Detect which cell encompasses the target text, then output its (X, Y) center coordinate. 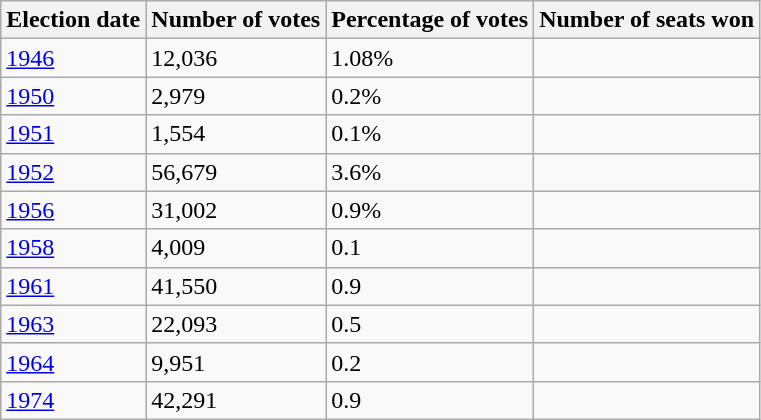
0.9% (430, 210)
9,951 (236, 362)
1951 (74, 134)
4,009 (236, 248)
2,979 (236, 96)
56,679 (236, 172)
1952 (74, 172)
1974 (74, 400)
1950 (74, 96)
3.6% (430, 172)
41,550 (236, 286)
1.08% (430, 58)
22,093 (236, 324)
0.1% (430, 134)
1958 (74, 248)
1963 (74, 324)
0.2 (430, 362)
0.2% (430, 96)
1,554 (236, 134)
42,291 (236, 400)
Number of votes (236, 20)
Election date (74, 20)
12,036 (236, 58)
0.1 (430, 248)
Number of seats won (647, 20)
0.5 (430, 324)
1961 (74, 286)
1964 (74, 362)
1956 (74, 210)
Percentage of votes (430, 20)
31,002 (236, 210)
1946 (74, 58)
